Search for the cell housing the specified text and yield its [X, Y] center coordinate. 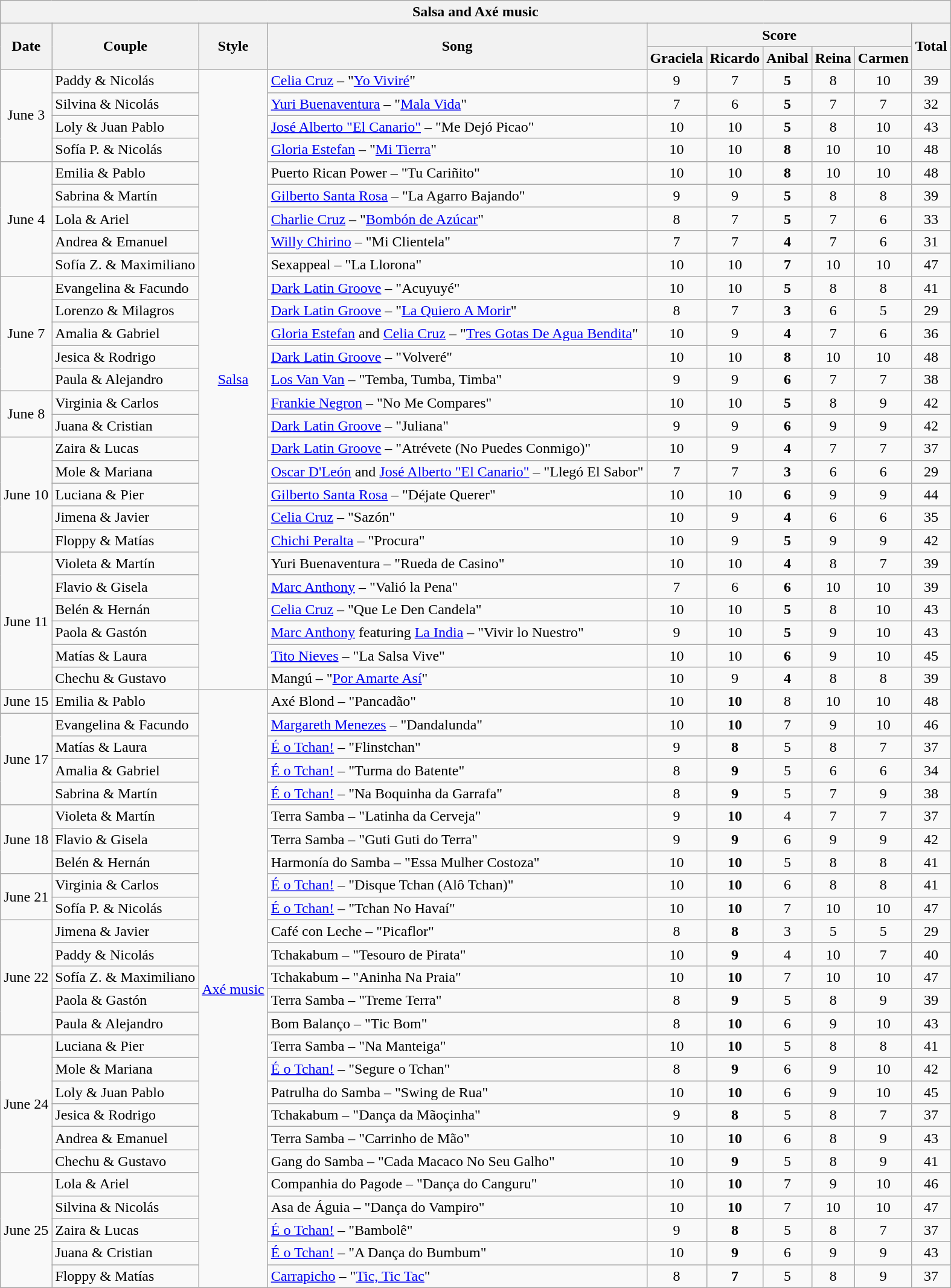
Axé music [233, 989]
Dark Latin Groove – "La Quiero A Morir" [457, 311]
44 [931, 495]
É o Tchan! – "Flinstchan" [457, 748]
É o Tchan! – "Tchan No Havaí" [457, 908]
34 [931, 771]
Celia Cruz – "Yo Viviré" [457, 81]
É o Tchan! – "A Dança do Bumbum" [457, 1253]
Terra Samba – "Guti Guti do Terra" [457, 839]
Total [931, 46]
Dark Latin Groove – "Atrévete (No Puedes Conmigo)" [457, 449]
Gloria Estefan – "Mi Tierra" [457, 150]
Margareth Menezes – "Dandalunda" [457, 725]
Gilberto Santa Rosa – "Déjate Querer" [457, 495]
Patrulha do Samba – "Swing de Rua" [457, 1092]
Dark Latin Groove – "Juliana" [457, 426]
35 [931, 517]
Date [27, 46]
Yuri Buenaventura – "Rueda de Casino" [457, 563]
Terra Samba – "Na Manteiga" [457, 1046]
Gilberto Santa Rosa – "La Agarro Bajando" [457, 196]
Celia Cruz – "Sazón" [457, 517]
Chichi Peralta – "Procura" [457, 540]
Frankie Negron – "No Me Compares" [457, 403]
Oscar D'León and José Alberto "El Canario" – "Llegó El Sabor" [457, 472]
Graciela [676, 58]
Terra Samba – "Treme Terra" [457, 1000]
Lorenzo & Milagros [126, 311]
June 7 [27, 334]
Bom Balanço – "Tic Bom" [457, 1024]
June 10 [27, 495]
Style [233, 46]
Charlie Cruz – "Bombón de Azúcar" [457, 219]
Gloria Estefan and Celia Cruz – "Tres Gotas De Agua Bendita" [457, 334]
31 [931, 242]
June 25 [27, 1230]
40 [931, 954]
Tito Nieves – "La Salsa Vive" [457, 655]
Harmonía do Samba – "Essa Mulher Costoza" [457, 862]
Score [779, 35]
June 8 [27, 414]
É o Tchan! – "Turma do Batente" [457, 771]
Asa de Águia – "Dança do Vampiro" [457, 1207]
É o Tchan! – "Segure o Tchan" [457, 1069]
June 4 [27, 219]
Couple [126, 46]
Tchakabum – "Aninha Na Praia" [457, 977]
Companhia do Pagode – "Dança do Canguru" [457, 1184]
É o Tchan! – "Disque Tchan (Alô Tchan)" [457, 885]
Sexappeal – "La Llorona" [457, 264]
José Alberto "El Canario" – "Me Dejó Picao" [457, 127]
Carmen [883, 58]
June 3 [27, 115]
Carrapicho – "Tic, Tic Tac" [457, 1276]
Tchakabum – "Dança da Mãoçinha" [457, 1115]
Mangú – "Por Amarte Así" [457, 679]
June 15 [27, 702]
Tchakabum – "Tesouro de Pirata" [457, 954]
Yuri Buenaventura – "Mala Vida" [457, 104]
June 21 [27, 897]
Dark Latin Groove – "Acuyuyé" [457, 288]
Reina [833, 58]
Salsa and Axé music [476, 12]
Dark Latin Groove – "Volveré" [457, 357]
32 [931, 104]
Salsa [233, 380]
Marc Anthony – "Valió la Pena" [457, 586]
Terra Samba – "Latinha da Cerveja" [457, 816]
Song [457, 46]
33 [931, 219]
Café con Leche – "Picaflor" [457, 931]
Marc Anthony featuring La India – "Vivir lo Nuestro" [457, 632]
Axé Blond – "Pancadão" [457, 702]
June 18 [27, 839]
Terra Samba – "Carrinho de Mão" [457, 1138]
Ricardo [735, 58]
Puerto Rican Power – "Tu Cariñito" [457, 173]
É o Tchan! – "Bambolê" [457, 1230]
June 11 [27, 621]
Willy Chirino – "Mi Clientela" [457, 242]
Gang do Samba – "Cada Macaco No Seu Galho" [457, 1161]
June 24 [27, 1104]
June 22 [27, 977]
Los Van Van – "Temba, Tumba, Timba" [457, 380]
36 [931, 334]
June 17 [27, 759]
Anibal [787, 58]
É o Tchan! – "Na Boquinha da Garrafa" [457, 793]
Celia Cruz – "Que Le Den Candela" [457, 609]
